Identify which cell holds the provided text, then report its [X, Y] central coordinate. 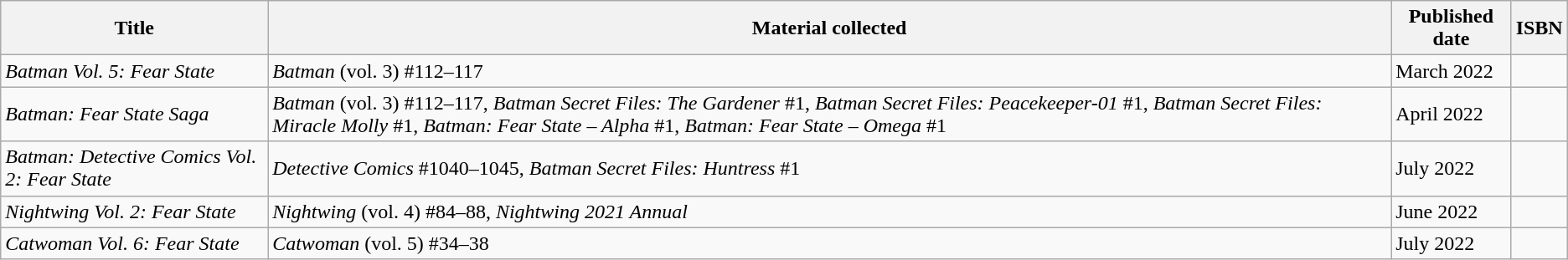
April 2022 [1451, 114]
Catwoman (vol. 5) #34–38 [829, 243]
Title [134, 28]
Material collected [829, 28]
Detective Comics #1040–1045, Batman Secret Files: Huntress #1 [829, 169]
Batman: Detective Comics Vol. 2: Fear State [134, 169]
June 2022 [1451, 212]
Nightwing Vol. 2: Fear State [134, 212]
Published date [1451, 28]
Batman (vol. 3) #112–117 [829, 71]
March 2022 [1451, 71]
Catwoman Vol. 6: Fear State [134, 243]
Nightwing (vol. 4) #84–88, Nightwing 2021 Annual [829, 212]
ISBN [1540, 28]
Batman: Fear State Saga [134, 114]
Batman Vol. 5: Fear State [134, 71]
